Return (X, Y) of the center of cell containing provided text 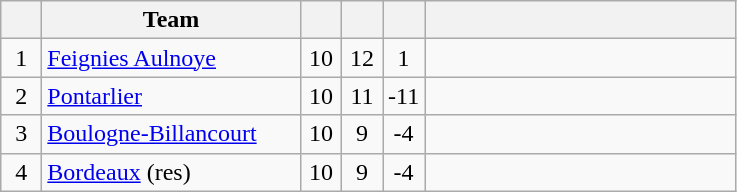
3 (22, 134)
Pontarlier (172, 96)
Team (172, 20)
4 (22, 172)
11 (362, 96)
Boulogne-Billancourt (172, 134)
12 (362, 58)
-11 (403, 96)
2 (22, 96)
Feignies Aulnoye (172, 58)
Bordeaux (res) (172, 172)
